Locate the cell with the specified text and output its (X, Y) center coordinate. 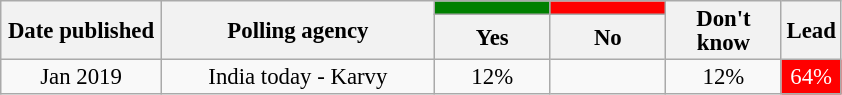
Lead (811, 30)
No (608, 38)
Jan 2019 (82, 78)
India today - Karvy (298, 78)
Date published (82, 30)
64% (811, 78)
Don't know (724, 30)
Polling agency (298, 30)
Yes (492, 38)
